Determine the (x, y) coordinate at the center of the cell enclosing the given text.  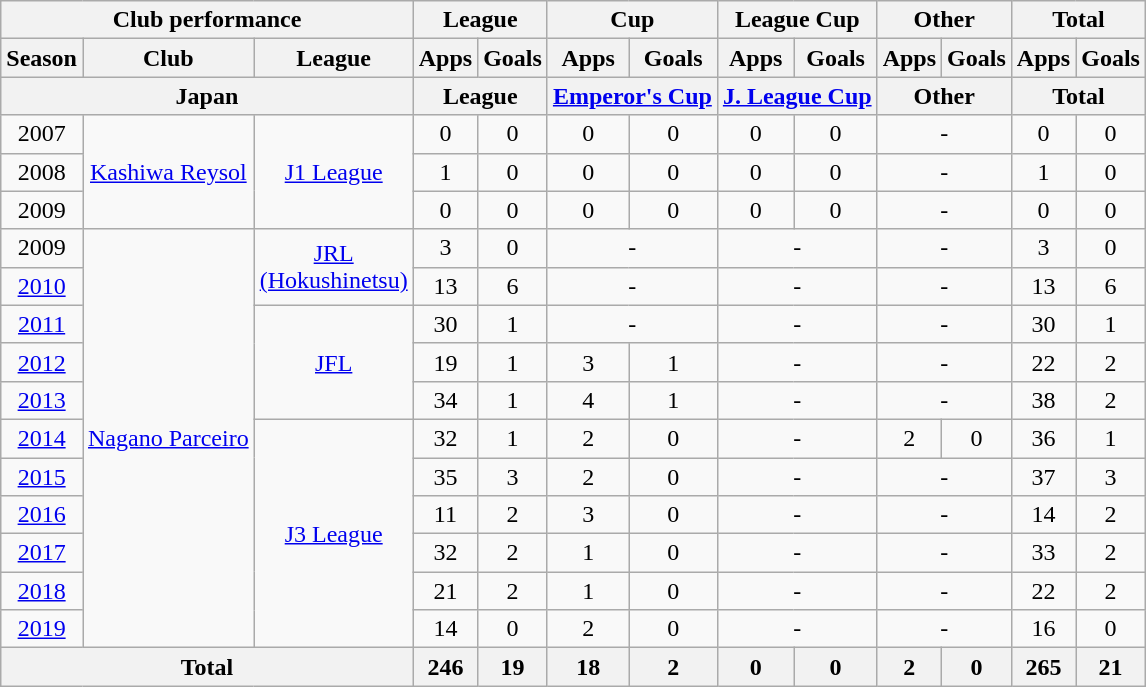
18 (588, 667)
2011 (42, 324)
2007 (42, 134)
33 (1043, 553)
16 (1043, 629)
2010 (42, 286)
265 (1043, 667)
JFL (334, 362)
36 (1043, 438)
2008 (42, 172)
2018 (42, 591)
2014 (42, 438)
Kashiwa Reysol (168, 172)
2013 (42, 400)
38 (1043, 400)
2016 (42, 515)
Season (42, 58)
246 (445, 667)
2015 (42, 477)
Nagano Parceiro (168, 438)
JRL(Hokushinetsu) (334, 267)
2012 (42, 362)
League Cup (797, 20)
11 (445, 515)
37 (1043, 477)
J3 League (334, 533)
J1 League (334, 172)
Club performance (207, 20)
Emperor's Cup (632, 96)
35 (445, 477)
34 (445, 400)
4 (588, 400)
2017 (42, 553)
2019 (42, 629)
Japan (207, 96)
Cup (632, 20)
J. League Cup (797, 96)
Club (168, 58)
